Determine the (x, y) coordinate at the center of the cell enclosing the given text.  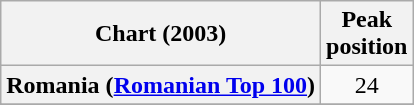
Chart (2003) (161, 34)
Peakposition (367, 34)
24 (367, 85)
Romania (Romanian Top 100) (161, 85)
